Provide the [X, Y] coordinate of the cell's center where the given text is located.  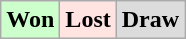
Lost [88, 20]
Won [30, 20]
Draw [150, 20]
